Scan for the cell matching the given text and deliver its (X, Y) coordinate at center. 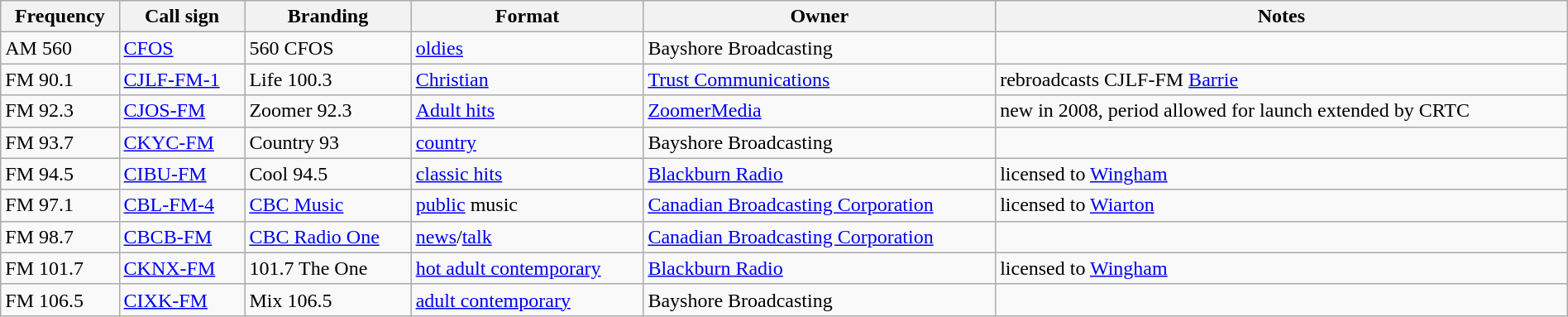
public music (528, 205)
560 CFOS (327, 48)
Branding (327, 17)
adult contemporary (528, 300)
country (528, 142)
FM 98.7 (60, 237)
CIBU-FM (182, 174)
FM 106.5 (60, 300)
Christian (528, 79)
rebroadcasts CJLF-FM Barrie (1282, 79)
FM 101.7 (60, 268)
FM 93.7 (60, 142)
Country 93 (327, 142)
Call sign (182, 17)
Trust Communications (820, 79)
Adult hits (528, 111)
Owner (820, 17)
new in 2008, period allowed for launch extended by CRTC (1282, 111)
CKYC-FM (182, 142)
CBL-FM-4 (182, 205)
Zoomer 92.3 (327, 111)
Format (528, 17)
ZoomerMedia (820, 111)
FM 94.5 (60, 174)
101.7 The One (327, 268)
Notes (1282, 17)
oldies (528, 48)
CBC Radio One (327, 237)
CIXK-FM (182, 300)
Cool 94.5 (327, 174)
CJOS-FM (182, 111)
CBCB-FM (182, 237)
Life 100.3 (327, 79)
FM 92.3 (60, 111)
AM 560 (60, 48)
FM 90.1 (60, 79)
classic hits (528, 174)
Frequency (60, 17)
CKNX-FM (182, 268)
CBC Music (327, 205)
CJLF-FM-1 (182, 79)
CFOS (182, 48)
licensed to Wiarton (1282, 205)
hot adult contemporary (528, 268)
news/talk (528, 237)
FM 97.1 (60, 205)
Mix 106.5 (327, 300)
